Locate the cell with the specified text and output its (x, y) center coordinate. 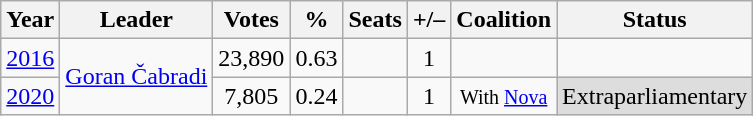
Seats (375, 20)
Leader (136, 20)
% (316, 20)
Extraparliamentary (655, 96)
2020 (30, 96)
With Nova (504, 96)
2016 (30, 58)
+/– (428, 20)
7,805 (252, 96)
Year (30, 20)
Status (655, 20)
Votes (252, 20)
Coalition (504, 20)
Goran Čabradi (136, 77)
0.24 (316, 96)
23,890 (252, 58)
0.63 (316, 58)
